Output the [X, Y] coordinate of the center of the cell containing the given text.  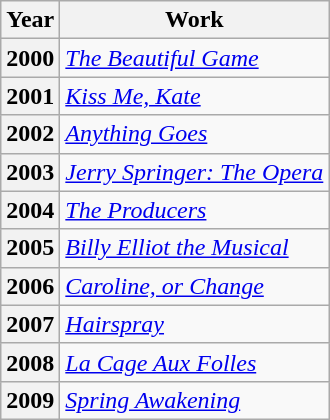
Jerry Springer: The Opera [194, 172]
Spring Awakening [194, 400]
Work [194, 20]
Kiss Me, Kate [194, 96]
2009 [30, 400]
2007 [30, 324]
2005 [30, 248]
2000 [30, 58]
2008 [30, 362]
Caroline, or Change [194, 286]
Anything Goes [194, 134]
2006 [30, 286]
Year [30, 20]
Hairspray [194, 324]
The Producers [194, 210]
2003 [30, 172]
La Cage Aux Folles [194, 362]
The Beautiful Game [194, 58]
Billy Elliot the Musical [194, 248]
2004 [30, 210]
2001 [30, 96]
2002 [30, 134]
